Scan for the cell matching the given text and deliver its [x, y] coordinate at center. 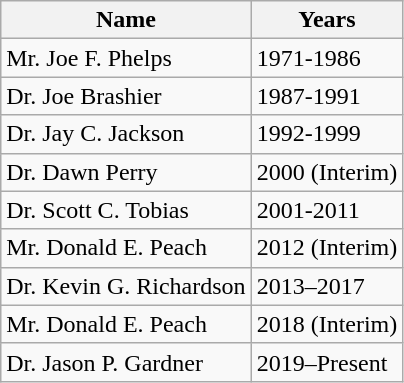
2018 (Interim) [327, 324]
Mr. Joe F. Phelps [126, 58]
2013–2017 [327, 286]
2001-2011 [327, 210]
1987-1991 [327, 96]
Years [327, 20]
Dr. Jay C. Jackson [126, 134]
1971-1986 [327, 58]
Dr. Kevin G. Richardson [126, 286]
Dr. Jason P. Gardner [126, 362]
2019–Present [327, 362]
1992-1999 [327, 134]
2000 (Interim) [327, 172]
Dr. Scott C. Tobias [126, 210]
Dr. Dawn Perry [126, 172]
Dr. Joe Brashier [126, 96]
Name [126, 20]
2012 (Interim) [327, 248]
